Identify which cell holds the provided text, then report its (x, y) central coordinate. 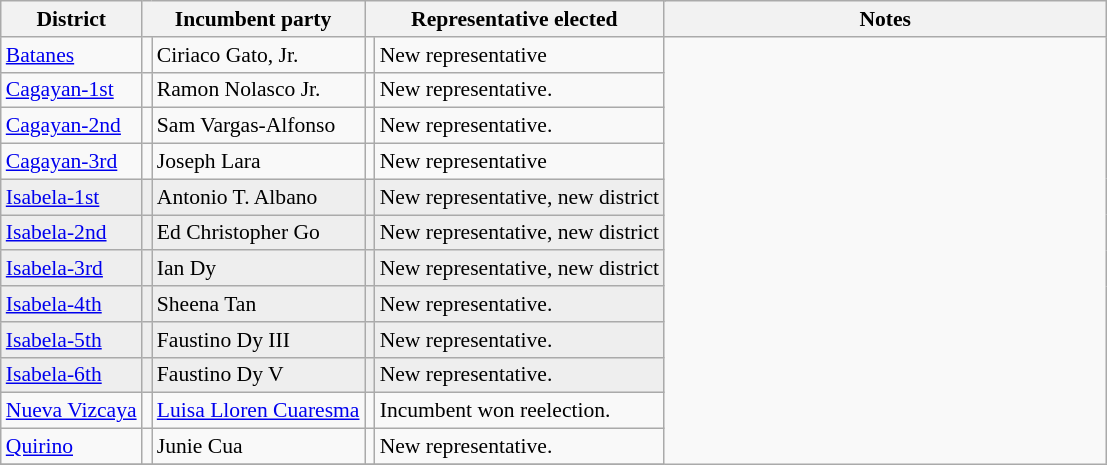
Notes (885, 19)
Antonio T. Albano (258, 197)
Isabela-5th (72, 340)
Ed Christopher Go (258, 233)
Isabela-1st (72, 197)
Nueva Vizcaya (72, 411)
Luisa Lloren Cuaresma (258, 411)
Ian Dy (258, 269)
Sam Vargas-Alfonso (258, 126)
District (72, 19)
Cagayan-1st (72, 90)
Isabela-2nd (72, 233)
Junie Cua (258, 447)
Representative elected (514, 19)
Quirino (72, 447)
Faustino Dy V (258, 375)
Ramon Nolasco Jr. (258, 90)
Sheena Tan (258, 304)
Ciriaco Gato, Jr. (258, 55)
Isabela-4th (72, 304)
Incumbent won reelection. (520, 411)
Joseph Lara (258, 162)
Isabela-3rd (72, 269)
Faustino Dy III (258, 340)
Incumbent party (254, 19)
Cagayan-2nd (72, 126)
Batanes (72, 55)
Isabela-6th (72, 375)
Cagayan-3rd (72, 162)
